Detect which cell encompasses the target text, then output its [X, Y] center coordinate. 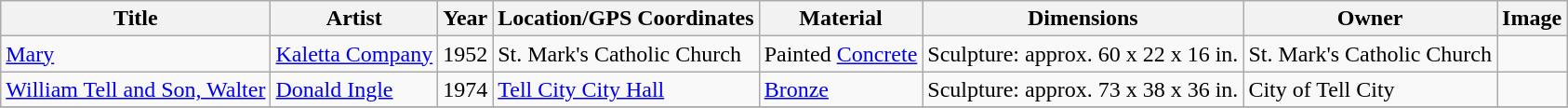
City of Tell City [1371, 89]
Painted Concrete [841, 54]
Kaletta Company [354, 54]
Location/GPS Coordinates [626, 19]
Material [841, 19]
Image [1533, 19]
1952 [465, 54]
William Tell and Son, Walter [136, 89]
Sculpture: approx. 73 x 38 x 36 in. [1083, 89]
Year [465, 19]
Bronze [841, 89]
Tell City City Hall [626, 89]
Sculpture: approx. 60 x 22 x 16 in. [1083, 54]
Title [136, 19]
Mary [136, 54]
Owner [1371, 19]
1974 [465, 89]
Artist [354, 19]
Donald Ingle [354, 89]
Dimensions [1083, 19]
